Scan for the cell matching the given text and deliver its [x, y] coordinate at center. 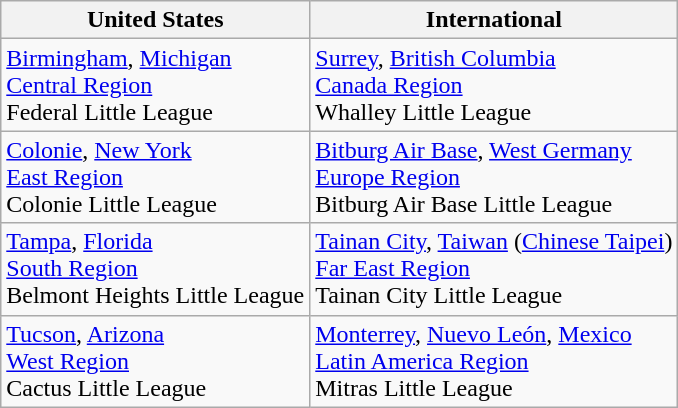
Surrey, British Columbia Canada RegionWhalley Little League [494, 85]
Tucson, ArizonaWest RegionCactus Little League [156, 361]
Tampa, FloridaSouth RegionBelmont Heights Little League [156, 269]
Tainan City, Taiwan (Chinese Taipei)Far East RegionTainan City Little League [494, 269]
United States [156, 20]
Birmingham, MichiganCentral RegionFederal Little League [156, 85]
International [494, 20]
Bitburg Air Base, West GermanyEurope RegionBitburg Air Base Little League [494, 177]
Monterrey, Nuevo León, MexicoLatin America RegionMitras Little League [494, 361]
Colonie, New YorkEast RegionColonie Little League [156, 177]
